Provide the [x, y] coordinate of the cell's center where the given text is located.  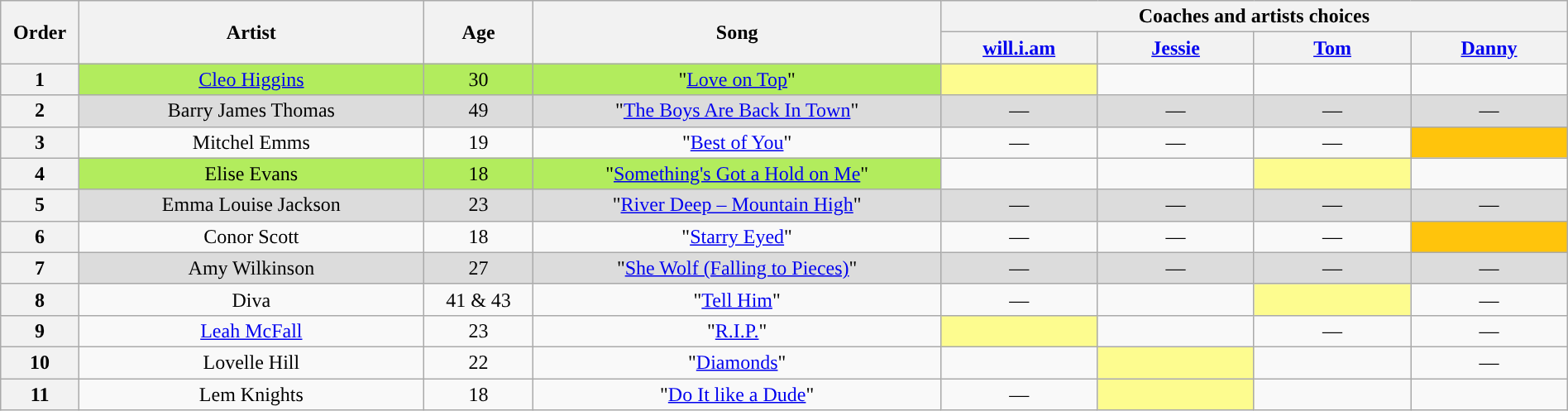
1 [40, 79]
"The Boys Are Back In Town" [738, 111]
Mitchel Emms [251, 142]
"Starry Eyed" [738, 237]
8 [40, 299]
Emma Louise Jackson [251, 205]
Cleo Higgins [251, 79]
"R.I.P." [738, 331]
Lem Knights [251, 394]
10 [40, 362]
"Something's Got a Hold on Me" [738, 174]
19 [478, 142]
9 [40, 331]
Danny [1489, 48]
Song [738, 32]
will.i.am [1019, 48]
Amy Wilkinson [251, 268]
"Do It like a Dude" [738, 394]
Order [40, 32]
"Diamonds" [738, 362]
Tom [1331, 48]
Lovelle Hill [251, 362]
5 [40, 205]
11 [40, 394]
"River Deep – Mountain High" [738, 205]
Coaches and artists choices [1254, 17]
Elise Evans [251, 174]
4 [40, 174]
Barry James Thomas [251, 111]
Age [478, 32]
49 [478, 111]
22 [478, 362]
3 [40, 142]
Diva [251, 299]
"She Wolf (Falling to Pieces)" [738, 268]
"Best of You" [738, 142]
2 [40, 111]
Leah McFall [251, 331]
41 & 43 [478, 299]
30 [478, 79]
6 [40, 237]
27 [478, 268]
Artist [251, 32]
Conor Scott [251, 237]
"Tell Him" [738, 299]
Jessie [1176, 48]
"Love on Top" [738, 79]
7 [40, 268]
